Locate the cell with the specified text and output its [X, Y] center coordinate. 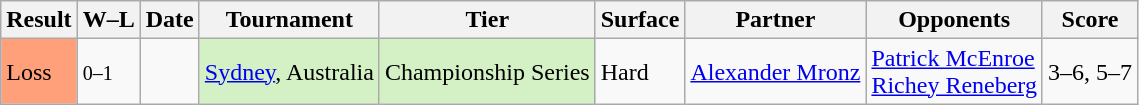
3–6, 5–7 [1090, 72]
Sydney, Australia [289, 72]
Tier [487, 20]
Championship Series [487, 72]
Patrick McEnroe Richey Reneberg [954, 72]
Loss [39, 72]
Tournament [289, 20]
Score [1090, 20]
Partner [776, 20]
Date [170, 20]
Result [39, 20]
Surface [640, 20]
0–1 [108, 72]
Opponents [954, 20]
W–L [108, 20]
Alexander Mronz [776, 72]
Hard [640, 72]
